Return the [x, y] coordinate for the center point of the cell that contains the specified text.  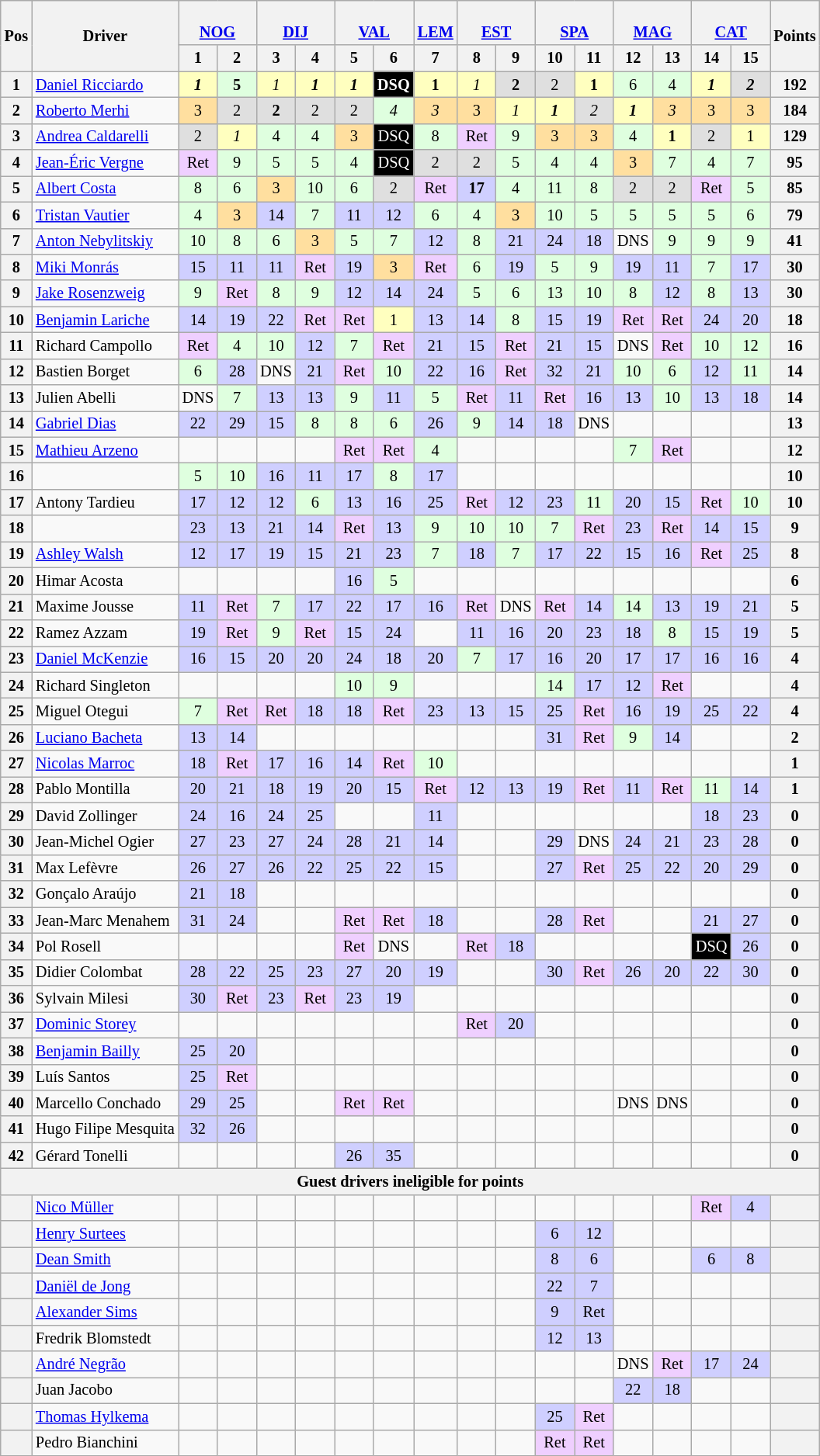
184 [795, 110]
Richard Campollo [106, 345]
CAT [731, 23]
Anton Nebylitskiy [106, 241]
Nicolas Marroc [106, 764]
Alexander Sims [106, 1312]
85 [795, 189]
Miki Monrás [106, 267]
Jean-Michel Ogier [106, 842]
Hugo Filipe Mesquita [106, 1129]
Maxime Jousse [106, 607]
Pablo Montilla [106, 789]
Benjamin Bailly [106, 1051]
33 [16, 920]
Albert Costa [106, 189]
Guest drivers ineligible for points [410, 1181]
Dominic Storey [106, 1024]
Points [795, 36]
Antony Tardieu [106, 502]
Jean-Marc Menahem [106, 920]
Luciano Bacheta [106, 737]
39 [16, 1077]
Richard Singleton [106, 685]
Jake Rosenzweig [106, 293]
Fredrik Blomstedt [106, 1338]
37 [16, 1024]
Daniël de Jong [106, 1286]
Ashley Walsh [106, 554]
Tristan Vautier [106, 215]
79 [795, 215]
Daniel McKenzie [106, 659]
David Zollinger [106, 816]
38 [16, 1051]
NOG [217, 23]
Benjamin Lariche [106, 320]
Andrea Caldarelli [106, 137]
Driver [106, 36]
Bastien Borget [106, 372]
DIJ [295, 23]
40 [16, 1103]
192 [795, 85]
36 [16, 999]
Gonçalo Araújo [106, 894]
Dean Smith [106, 1260]
Miguel Otegui [106, 711]
VAL [374, 23]
André Negrão [106, 1364]
34 [16, 946]
Didier Colombat [106, 972]
Pedro Bianchini [106, 1443]
42 [16, 1156]
Henry Surtees [106, 1234]
Thomas Hylkema [106, 1416]
Daniel Ricciardo [106, 85]
95 [795, 163]
LEM [436, 23]
Sylvain Milesi [106, 999]
SPA [575, 23]
Himar Acosta [106, 581]
MAG [652, 23]
Juan Jacobo [106, 1390]
Ramez Azzam [106, 633]
Marcello Conchado [106, 1103]
Roberto Merhi [106, 110]
Julien Abelli [106, 398]
Pol Rosell [106, 946]
Max Lefèvre [106, 868]
Jean-Éric Vergne [106, 163]
Mathieu Arzeno [106, 450]
129 [795, 137]
Luís Santos [106, 1077]
Pos [16, 36]
Gabriel Dias [106, 424]
Gérard Tonelli [106, 1156]
EST [497, 23]
Nico Müller [106, 1208]
